Detect which cell encompasses the target text, then output its (X, Y) center coordinate. 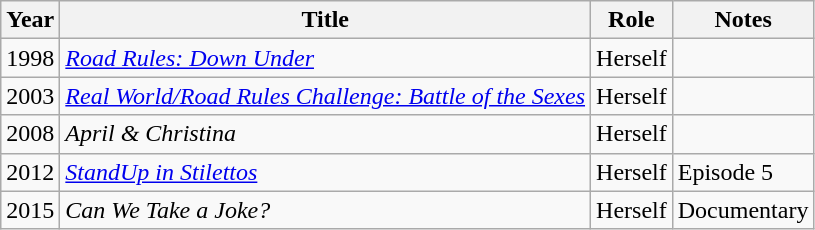
Title (326, 20)
Notes (743, 20)
April & Christina (326, 134)
1998 (30, 58)
Real World/Road Rules Challenge: Battle of the Sexes (326, 96)
2003 (30, 96)
Role (632, 20)
Road Rules: Down Under (326, 58)
2015 (30, 210)
Can We Take a Joke? (326, 210)
Episode 5 (743, 172)
2012 (30, 172)
StandUp in Stilettos (326, 172)
Year (30, 20)
Documentary (743, 210)
2008 (30, 134)
